For the text-containing cell, return its midpoint in [X, Y] coordinate format. 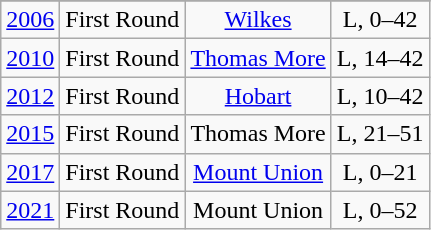
L, 0–52 [380, 210]
2021 [30, 210]
Wilkes [258, 20]
Hobart [258, 96]
2006 [30, 20]
L, 14–42 [380, 58]
2015 [30, 134]
L, 21–51 [380, 134]
L, 0–21 [380, 172]
L, 10–42 [380, 96]
2017 [30, 172]
L, 0–42 [380, 20]
2010 [30, 58]
2012 [30, 96]
